Search for the cell housing the specified text and yield its [x, y] center coordinate. 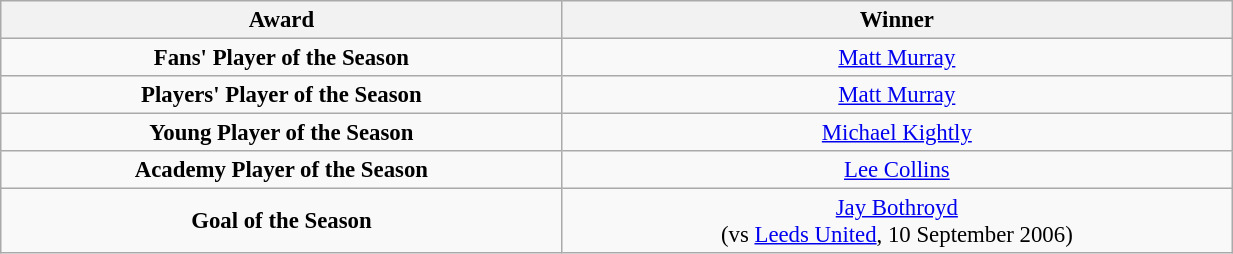
Winner [897, 20]
Jay Bothroyd(vs Leeds United, 10 September 2006) [897, 222]
Michael Kightly [897, 133]
Academy Player of the Season [282, 170]
Award [282, 20]
Players' Player of the Season [282, 95]
Goal of the Season [282, 222]
Young Player of the Season [282, 133]
Lee Collins [897, 170]
Fans' Player of the Season [282, 58]
